Identify which cell holds the provided text, then report its [x, y] central coordinate. 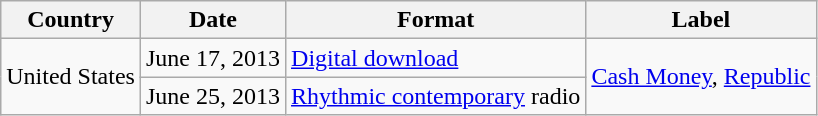
June 25, 2013 [212, 96]
Cash Money, Republic [701, 77]
Label [701, 20]
June 17, 2013 [212, 58]
Digital download [436, 58]
United States [71, 77]
Rhythmic contemporary radio [436, 96]
Format [436, 20]
Country [71, 20]
Date [212, 20]
